Determine the [x, y] coordinate at the center of the cell enclosing the given text.  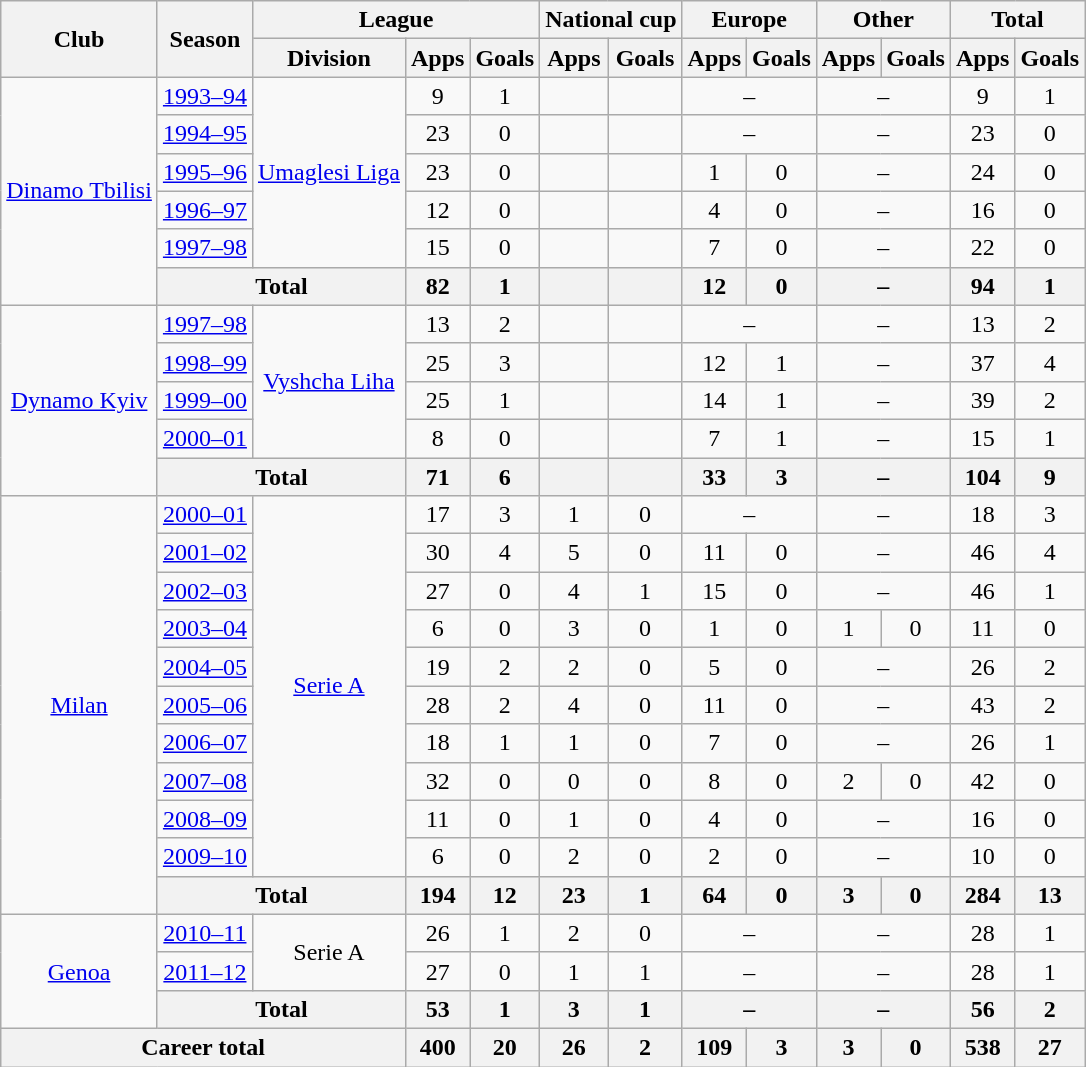
64 [714, 895]
284 [982, 895]
2005–06 [204, 705]
2006–07 [204, 743]
1998–99 [204, 362]
37 [982, 362]
1996–97 [204, 210]
2004–05 [204, 667]
Career total [204, 1047]
10 [982, 857]
53 [437, 1009]
Umaglesi Liga [328, 172]
56 [982, 1009]
Other [883, 20]
Milan [80, 706]
94 [982, 286]
2001–02 [204, 553]
194 [437, 895]
30 [437, 553]
Vyshcha Liha [328, 381]
2002–03 [204, 591]
43 [982, 705]
National cup [611, 20]
2008–09 [204, 819]
20 [505, 1047]
32 [437, 781]
17 [437, 515]
2007–08 [204, 781]
Season [204, 39]
104 [982, 477]
Division [328, 58]
24 [982, 172]
Dinamo Tbilisi [80, 191]
33 [714, 477]
Dynamo Kyiv [80, 400]
109 [714, 1047]
League [396, 20]
42 [982, 781]
22 [982, 248]
2003–04 [204, 629]
Club [80, 39]
19 [437, 667]
1993–94 [204, 96]
2011–12 [204, 971]
14 [714, 400]
400 [437, 1047]
1999–00 [204, 400]
2009–10 [204, 857]
538 [982, 1047]
39 [982, 400]
Genoa [80, 971]
Europe [749, 20]
82 [437, 286]
71 [437, 477]
2010–11 [204, 933]
1994–95 [204, 134]
1995–96 [204, 172]
